Identify which cell holds the provided text, then report its [X, Y] central coordinate. 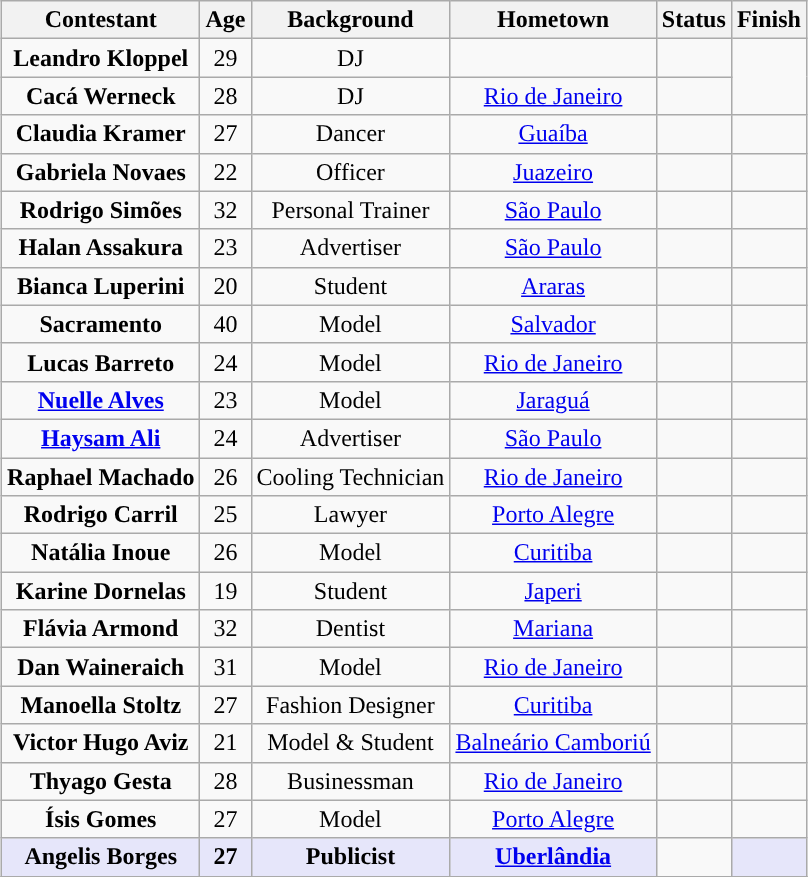
Halan Assakura [101, 248]
Lawyer [350, 515]
Dancer [350, 134]
Sacramento [101, 324]
40 [226, 324]
29 [226, 58]
19 [226, 591]
Dentist [350, 629]
Raphael Machado [101, 477]
31 [226, 667]
Rodrigo Simões [101, 210]
Uberlândia [553, 857]
Status [694, 20]
Natália Inoue [101, 553]
Guaíba [553, 134]
Dan Waineraich [101, 667]
Personal Trainer [350, 210]
Balneário Camboriú [553, 743]
Cacá Werneck [101, 96]
Age [226, 20]
Thyago Gesta [101, 781]
Claudia Kramer [101, 134]
Salvador [553, 324]
20 [226, 286]
22 [226, 172]
Publicist [350, 857]
Victor Hugo Aviz [101, 743]
Angelis Borges [101, 857]
Jaraguá [553, 400]
Haysam Ali [101, 438]
Businessman [350, 781]
Officer [350, 172]
Model & Student [350, 743]
Araras [553, 286]
Gabriela Novaes [101, 172]
Finish [768, 20]
Bianca Luperini [101, 286]
Leandro Kloppel [101, 58]
Nuelle Alves [101, 400]
Flávia Armond [101, 629]
Manoella Stoltz [101, 705]
Juazeiro [553, 172]
Background [350, 20]
Fashion Designer [350, 705]
21 [226, 743]
Mariana [553, 629]
Ísis Gomes [101, 819]
Karine Dornelas [101, 591]
Japeri [553, 591]
Lucas Barreto [101, 362]
Rodrigo Carril [101, 515]
25 [226, 515]
Cooling Technician [350, 477]
Hometown [553, 20]
Contestant [101, 20]
